Locate the cell with the specified text and output its [X, Y] center coordinate. 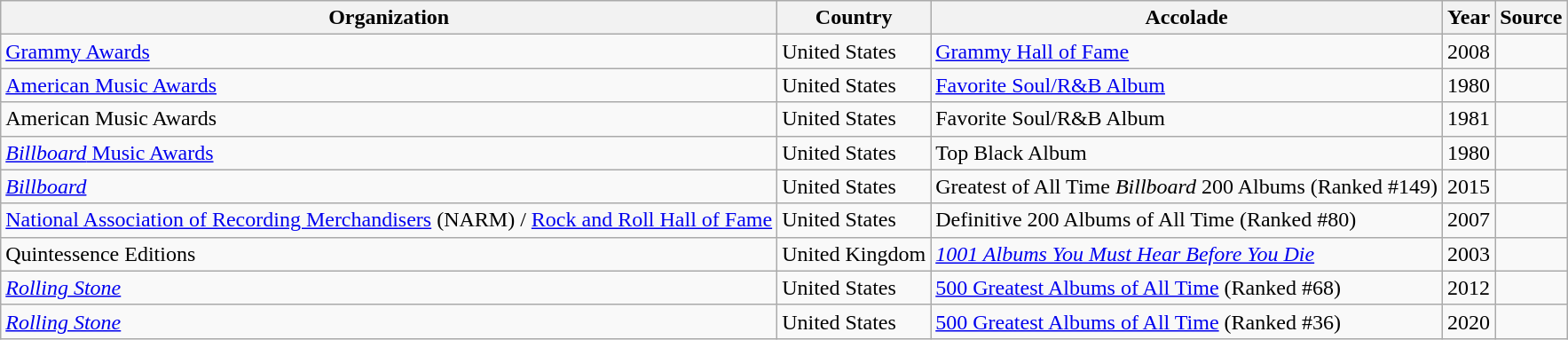
Year [1470, 18]
Grammy Hall of Fame [1187, 51]
Accolade [1187, 18]
1981 [1470, 119]
Greatest of All Time Billboard 200 Albums (Ranked #149) [1187, 186]
Billboard [389, 186]
Definitive 200 Albums of All Time (Ranked #80) [1187, 220]
Source [1532, 18]
1001 Albums You Must Hear Before You Die [1187, 254]
Quintessence Editions [389, 254]
Organization [389, 18]
2003 [1470, 254]
Grammy Awards [389, 51]
2008 [1470, 51]
Top Black Album [1187, 153]
500 Greatest Albums of All Time (Ranked #36) [1187, 321]
National Association of Recording Merchandisers (NARM) / Rock and Roll Hall of Fame [389, 220]
2015 [1470, 186]
500 Greatest Albums of All Time (Ranked #68) [1187, 288]
Country [854, 18]
2012 [1470, 288]
Billboard Music Awards [389, 153]
2007 [1470, 220]
2020 [1470, 321]
United Kingdom [854, 254]
